Output the (X, Y) coordinate of the center of the cell containing the given text.  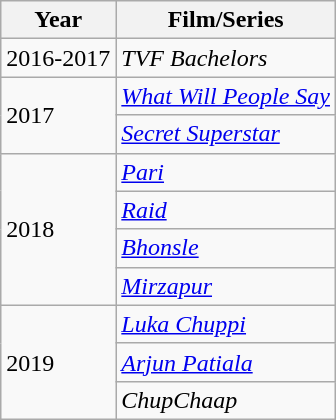
Pari (226, 172)
2018 (58, 229)
Year (58, 20)
2016-2017 (58, 58)
What Will People Say (226, 96)
Raid (226, 210)
Bhonsle (226, 248)
Mirzapur (226, 286)
2017 (58, 115)
2019 (58, 362)
TVF Bachelors (226, 58)
Film/Series (226, 20)
Luka Chuppi (226, 324)
Arjun Patiala (226, 362)
ChupChaap (226, 400)
Secret Superstar (226, 134)
